Determine the (X, Y) coordinate at the center of the cell enclosing the given text.  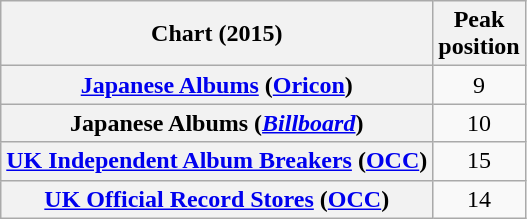
Japanese Albums (Oricon) (217, 85)
Chart (2015) (217, 34)
9 (479, 85)
UK Official Record Stores (OCC) (217, 199)
UK Independent Album Breakers (OCC) (217, 161)
Japanese Albums (Billboard) (217, 123)
10 (479, 123)
Peakposition (479, 34)
14 (479, 199)
15 (479, 161)
